For the text-containing cell, return its midpoint in [x, y] coordinate format. 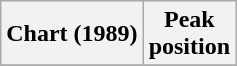
Chart (1989) [72, 34]
Peakposition [189, 34]
